From the cell containing the given text, extract its center point as (X, Y) coordinate. 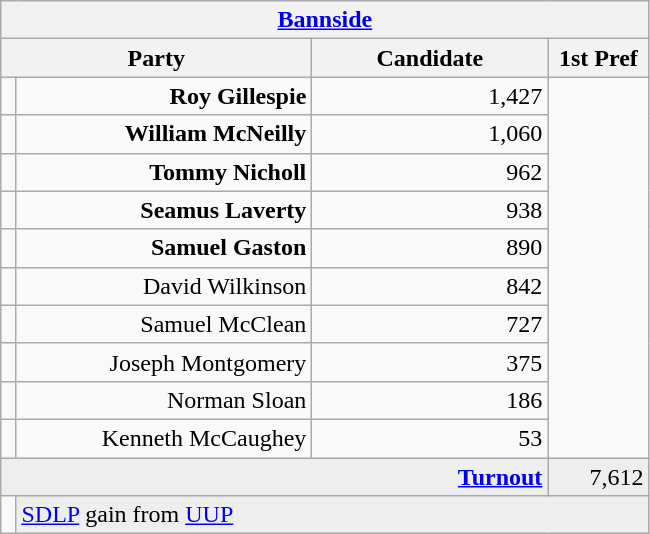
William McNeilly (164, 134)
Party (156, 58)
Norman Sloan (164, 400)
Samuel Gaston (164, 248)
53 (430, 438)
842 (430, 286)
727 (430, 324)
938 (430, 210)
Turnout (274, 477)
Candidate (430, 58)
Joseph Montgomery (164, 362)
186 (430, 400)
962 (430, 172)
375 (430, 362)
Tommy Nicholl (164, 172)
SDLP gain from UUP (332, 515)
7,612 (598, 477)
Samuel McClean (164, 324)
1st Pref (598, 58)
1,427 (430, 96)
Bannside (325, 20)
Roy Gillespie (164, 96)
David Wilkinson (164, 286)
1,060 (430, 134)
Kenneth McCaughey (164, 438)
890 (430, 248)
Seamus Laverty (164, 210)
